From the cell containing the given text, extract its center point as [X, Y] coordinate. 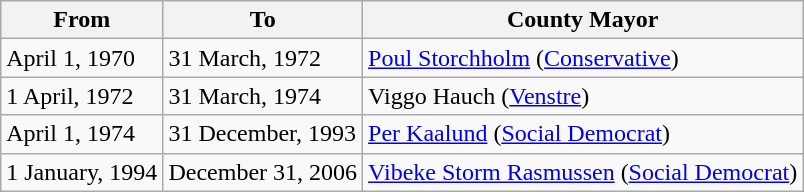
County Mayor [583, 20]
1 January, 1994 [82, 172]
31 March, 1972 [263, 58]
Viggo Hauch (Venstre) [583, 96]
To [263, 20]
Poul Storchholm (Conservative) [583, 58]
From [82, 20]
April 1, 1974 [82, 134]
31 March, 1974 [263, 96]
Per Kaalund (Social Democrat) [583, 134]
1 April, 1972 [82, 96]
Vibeke Storm Rasmussen (Social Democrat) [583, 172]
December 31, 2006 [263, 172]
31 December, 1993 [263, 134]
April 1, 1970 [82, 58]
